Identify which cell holds the provided text, then report its (X, Y) central coordinate. 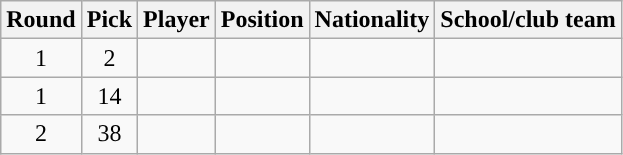
Nationality (372, 20)
Position (262, 20)
Pick (109, 20)
14 (109, 96)
38 (109, 134)
Player (177, 20)
School/club team (528, 20)
Round (41, 20)
